For the text-containing cell, return its midpoint in [x, y] coordinate format. 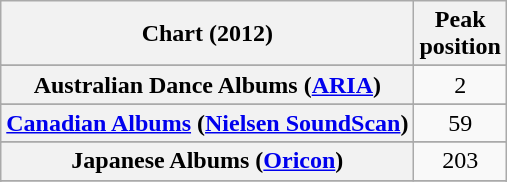
Japanese Albums (Oricon) [208, 161]
59 [460, 123]
Chart (2012) [208, 34]
2 [460, 85]
Australian Dance Albums (ARIA) [208, 85]
Canadian Albums (Nielsen SoundScan) [208, 123]
Peakposition [460, 34]
203 [460, 161]
